Output the (x, y) coordinate of the center of the cell containing the given text.  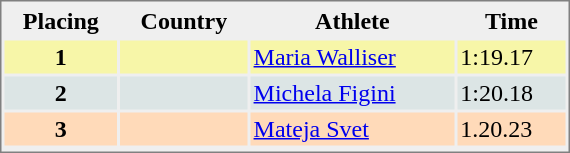
2 (60, 92)
3 (60, 128)
Mateja Svet (353, 128)
Country (184, 20)
1.20.23 (511, 128)
1:20.18 (511, 92)
Michela Figini (353, 92)
Athlete (353, 20)
Time (511, 20)
1:19.17 (511, 56)
Maria Walliser (353, 56)
Placing (60, 20)
1 (60, 56)
